Output the (X, Y) coordinate of the center of the cell containing the given text.  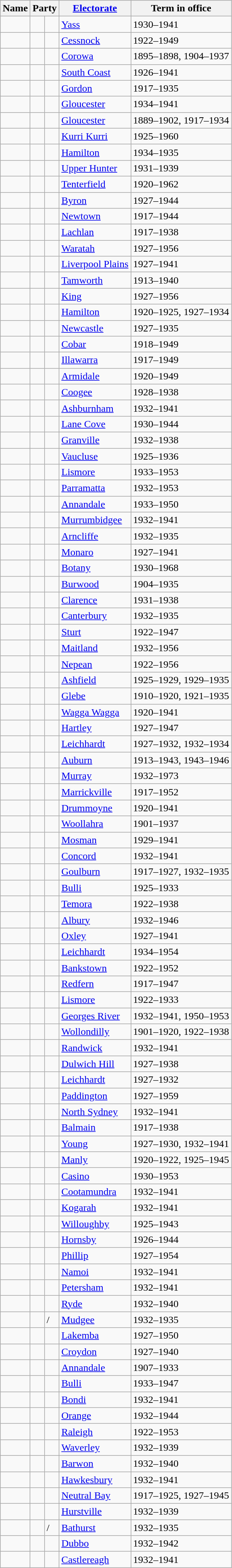
1922–1947 (181, 632)
Marrickville (95, 792)
Auburn (95, 760)
Liverpool Plains (95, 264)
1920–1949 (181, 376)
Cootamundra (95, 1192)
1925–1929, 1929–1935 (181, 680)
Granville (95, 440)
Barwon (95, 1463)
Tenterfield (95, 184)
1922–1956 (181, 664)
1917–1927, 1932–1935 (181, 872)
Arncliffe (95, 536)
Bathurst (95, 1528)
1917–1944 (181, 216)
1917–1947 (181, 984)
Bondi (95, 1400)
1922–1933 (181, 1000)
Illawarra (95, 360)
1928–1938 (181, 392)
1917–1925, 1927–1945 (181, 1496)
Woollahra (95, 824)
1930–1944 (181, 424)
1933–1947 (181, 1384)
1934–1935 (181, 152)
Byron (95, 200)
Clarence (95, 600)
Castlereagh (95, 1560)
1927–1947 (181, 728)
Monaro (95, 552)
1927–1954 (181, 1256)
1934–1954 (181, 952)
Balmain (95, 1128)
Newcastle (95, 328)
Electorate (95, 8)
Lakemba (95, 1336)
1927–1944 (181, 200)
1920–1962 (181, 184)
1922–1949 (181, 40)
1917–1935 (181, 88)
Orange (95, 1415)
Willoughby (95, 1224)
Murrumbidgee (95, 520)
Dulwich Hill (95, 1064)
1934–1941 (181, 104)
1931–1938 (181, 600)
1925–1933 (181, 888)
Party (45, 8)
1927–1935 (181, 328)
Upper Hunter (95, 168)
Concord (95, 856)
Waverley (95, 1447)
1927–1932, 1932–1934 (181, 744)
Lane Cove (95, 424)
1929–1941 (181, 840)
Lachlan (95, 232)
Randwick (95, 1048)
1922–1952 (181, 968)
Petersham (95, 1288)
Temora (95, 904)
Neutral Bay (95, 1496)
1925–1936 (181, 456)
Ashfield (95, 680)
King (95, 296)
Cobar (95, 344)
Sturt (95, 632)
Casino (95, 1176)
Waratah (95, 248)
1931–1939 (181, 168)
1933–1953 (181, 472)
Albury (95, 920)
1907–1933 (181, 1368)
North Sydney (95, 1112)
Hurstville (95, 1512)
Ashburnham (95, 408)
Newtown (95, 216)
1930–1941 (181, 24)
1927–1950 (181, 1336)
Goulburn (95, 872)
Bankstown (95, 968)
1930–1953 (181, 1176)
Hartley (95, 728)
Drummoyne (95, 808)
1913–1940 (181, 280)
Ryde (95, 1304)
1910–1920, 1921–1935 (181, 696)
1920–1922, 1925–1945 (181, 1160)
Maitland (95, 648)
Glebe (95, 696)
Yass (95, 24)
1927–1938 (181, 1064)
1932–1946 (181, 920)
1895–1898, 1904–1937 (181, 56)
1932–1938 (181, 440)
Burwood (95, 584)
Name (15, 8)
1927–1930, 1932–1941 (181, 1144)
South Coast (95, 72)
1922–1938 (181, 904)
1925–1960 (181, 136)
Wollondilly (95, 1032)
1889–1902, 1917–1934 (181, 120)
1913–1943, 1943–1946 (181, 760)
Term in office (181, 8)
Vaucluse (95, 456)
Namoi (95, 1272)
Hornsby (95, 1240)
Armidale (95, 376)
1932–1942 (181, 1544)
1918–1949 (181, 344)
1927–1932 (181, 1080)
1932–1953 (181, 488)
Raleigh (95, 1431)
Kogarah (95, 1208)
Young (95, 1144)
1901–1920, 1922–1938 (181, 1032)
Dubbo (95, 1544)
1932–1956 (181, 648)
Hawkesbury (95, 1479)
Oxley (95, 936)
Kurri Kurri (95, 136)
1901–1937 (181, 824)
1926–1941 (181, 72)
1926–1944 (181, 1240)
Paddington (95, 1096)
1927–1959 (181, 1096)
1920–1925, 1927–1934 (181, 312)
1917–1949 (181, 360)
1932–1944 (181, 1415)
Manly (95, 1160)
1932–1973 (181, 776)
Tamworth (95, 280)
Corowa (95, 56)
1917–1952 (181, 792)
Mudgee (95, 1320)
Georges River (95, 1016)
Croydon (95, 1352)
Canterbury (95, 616)
1932–1941, 1950–1953 (181, 1016)
1933–1950 (181, 504)
Gordon (95, 88)
1922–1953 (181, 1431)
Redfern (95, 984)
Wagga Wagga (95, 712)
1930–1968 (181, 568)
Coogee (95, 392)
Nepean (95, 664)
Botany (95, 568)
Phillip (95, 1256)
Murray (95, 776)
Cessnock (95, 40)
1927–1940 (181, 1352)
Mosman (95, 840)
1925–1943 (181, 1224)
1904–1935 (181, 584)
Parramatta (95, 488)
